Detect which cell encompasses the target text, then output its (X, Y) center coordinate. 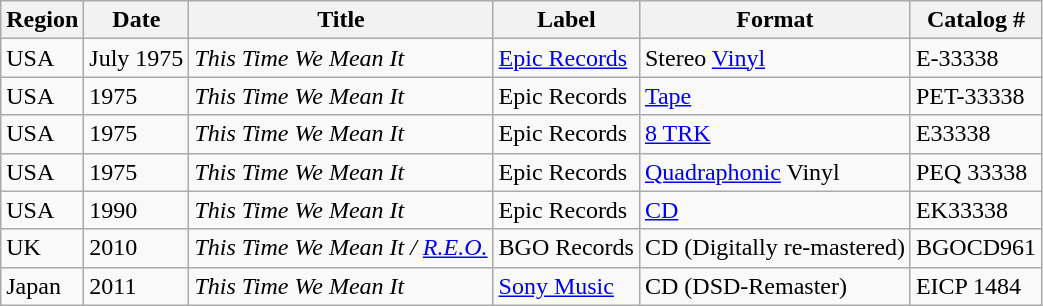
Catalog # (976, 20)
Region (42, 20)
E-33338 (976, 58)
BGO Records (566, 248)
2010 (136, 248)
PEQ 33338 (976, 172)
Date (136, 20)
Tape (774, 96)
CD (Digitally re-mastered) (774, 248)
PET-33338 (976, 96)
2011 (136, 286)
E33338 (976, 134)
Stereo Vinyl (774, 58)
This Time We Mean It / R.E.O. (341, 248)
UK (42, 248)
EICP 1484 (976, 286)
CD (774, 210)
Format (774, 20)
Title (341, 20)
Label (566, 20)
EK33338 (976, 210)
CD (DSD-Remaster) (774, 286)
July 1975 (136, 58)
Quadraphonic Vinyl (774, 172)
1990 (136, 210)
Japan (42, 286)
8 TRK (774, 134)
Sony Music (566, 286)
BGOCD961 (976, 248)
